Find where the given text appears and provide that cell's center as (x, y) coordinate. 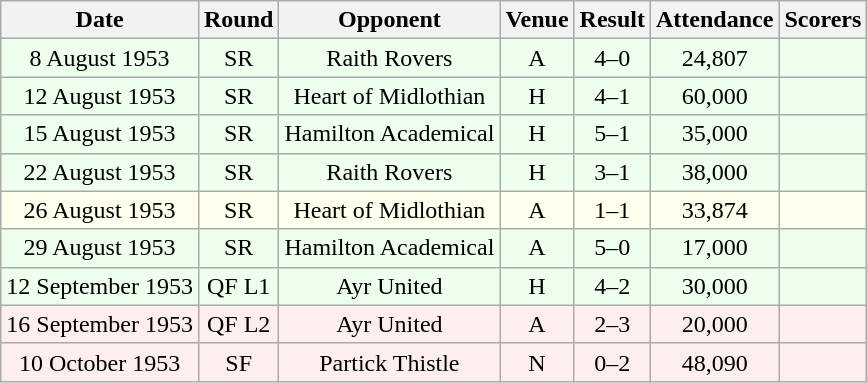
48,090 (714, 362)
Opponent (390, 20)
2–3 (612, 324)
Date (100, 20)
12 September 1953 (100, 286)
30,000 (714, 286)
8 August 1953 (100, 58)
0–2 (612, 362)
Partick Thistle (390, 362)
Round (238, 20)
3–1 (612, 172)
15 August 1953 (100, 134)
SF (238, 362)
29 August 1953 (100, 248)
26 August 1953 (100, 210)
35,000 (714, 134)
24,807 (714, 58)
Scorers (823, 20)
4–2 (612, 286)
22 August 1953 (100, 172)
20,000 (714, 324)
4–1 (612, 96)
N (537, 362)
QF L2 (238, 324)
Result (612, 20)
5–0 (612, 248)
10 October 1953 (100, 362)
16 September 1953 (100, 324)
17,000 (714, 248)
Venue (537, 20)
5–1 (612, 134)
38,000 (714, 172)
60,000 (714, 96)
1–1 (612, 210)
12 August 1953 (100, 96)
Attendance (714, 20)
33,874 (714, 210)
4–0 (612, 58)
QF L1 (238, 286)
